Detect which cell encompasses the target text, then output its [X, Y] center coordinate. 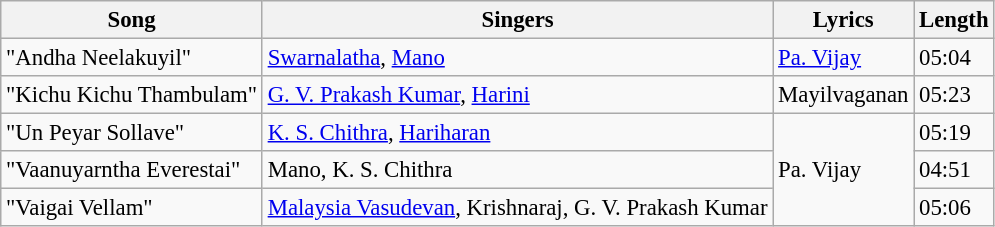
"Vaigai Vellam" [132, 208]
05:19 [954, 133]
05:23 [954, 95]
Length [954, 20]
Malaysia Vasudevan, Krishnaraj, G. V. Prakash Kumar [517, 208]
"Un Peyar Sollave" [132, 133]
"Kichu Kichu Thambulam" [132, 95]
Singers [517, 20]
05:06 [954, 208]
04:51 [954, 170]
Swarnalatha, Mano [517, 58]
"Andha Neelakuyil" [132, 58]
"Vaanuyarntha Everestai" [132, 170]
Lyrics [844, 20]
05:04 [954, 58]
G. V. Prakash Kumar, Harini [517, 95]
Song [132, 20]
Mayilvaganan [844, 95]
K. S. Chithra, Hariharan [517, 133]
Mano, K. S. Chithra [517, 170]
